Locate the cell with the specified text and output its [X, Y] center coordinate. 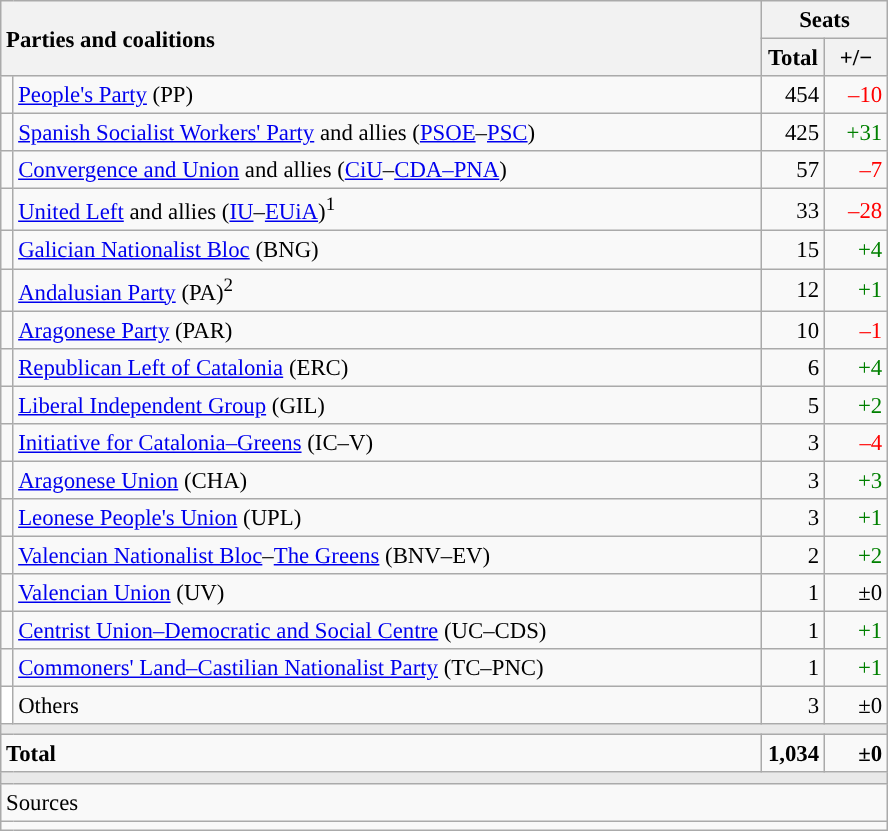
Initiative for Catalonia–Greens (IC–V) [387, 443]
10 [792, 330]
Aragonese Union (CHA) [387, 480]
454 [792, 95]
+/− [856, 58]
15 [792, 250]
Andalusian Party (PA)2 [387, 290]
Valencian Nationalist Bloc–The Greens (BNV–EV) [387, 555]
Valencian Union (UV) [387, 593]
–10 [856, 95]
Leonese People's Union (UPL) [387, 518]
Spanish Socialist Workers' Party and allies (PSOE–PSC) [387, 133]
+31 [856, 133]
1,034 [792, 754]
Republican Left of Catalonia (ERC) [387, 367]
–28 [856, 210]
Seats [824, 20]
6 [792, 367]
Commoners' Land–Castilian Nationalist Party (TC–PNC) [387, 668]
12 [792, 290]
2 [792, 555]
Liberal Independent Group (GIL) [387, 405]
57 [792, 170]
Others [387, 706]
People's Party (PP) [387, 95]
+3 [856, 480]
33 [792, 210]
Aragonese Party (PAR) [387, 330]
425 [792, 133]
Parties and coalitions [382, 38]
–7 [856, 170]
Galician Nationalist Bloc (BNG) [387, 250]
–4 [856, 443]
United Left and allies (IU–EUiA)1 [387, 210]
–1 [856, 330]
Sources [444, 802]
Convergence and Union and allies (CiU–CDA–PNA) [387, 170]
Centrist Union–Democratic and Social Centre (UC–CDS) [387, 631]
5 [792, 405]
